Search for the cell housing the specified text and yield its (X, Y) center coordinate. 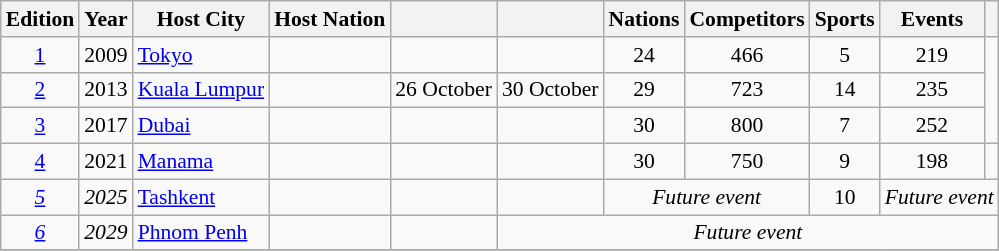
2025 (106, 197)
219 (932, 55)
24 (644, 55)
30 October (550, 90)
723 (746, 90)
Tashkent (202, 197)
Host City (202, 19)
2017 (106, 126)
800 (746, 126)
1 (40, 55)
750 (746, 162)
Dubai (202, 126)
Kuala Lumpur (202, 90)
2013 (106, 90)
466 (746, 55)
4 (40, 162)
252 (932, 126)
2029 (106, 233)
2009 (106, 55)
235 (932, 90)
2021 (106, 162)
10 (845, 197)
14 (845, 90)
Events (932, 19)
Tokyo (202, 55)
7 (845, 126)
6 (40, 233)
29 (644, 90)
2 (40, 90)
3 (40, 126)
Phnom Penh (202, 233)
26 October (444, 90)
Year (106, 19)
Sports (845, 19)
Manama (202, 162)
Host Nation (330, 19)
Edition (40, 19)
9 (845, 162)
Nations (644, 19)
198 (932, 162)
Competitors (746, 19)
